Return the (X, Y) coordinate for the center point of the cell that contains the specified text.  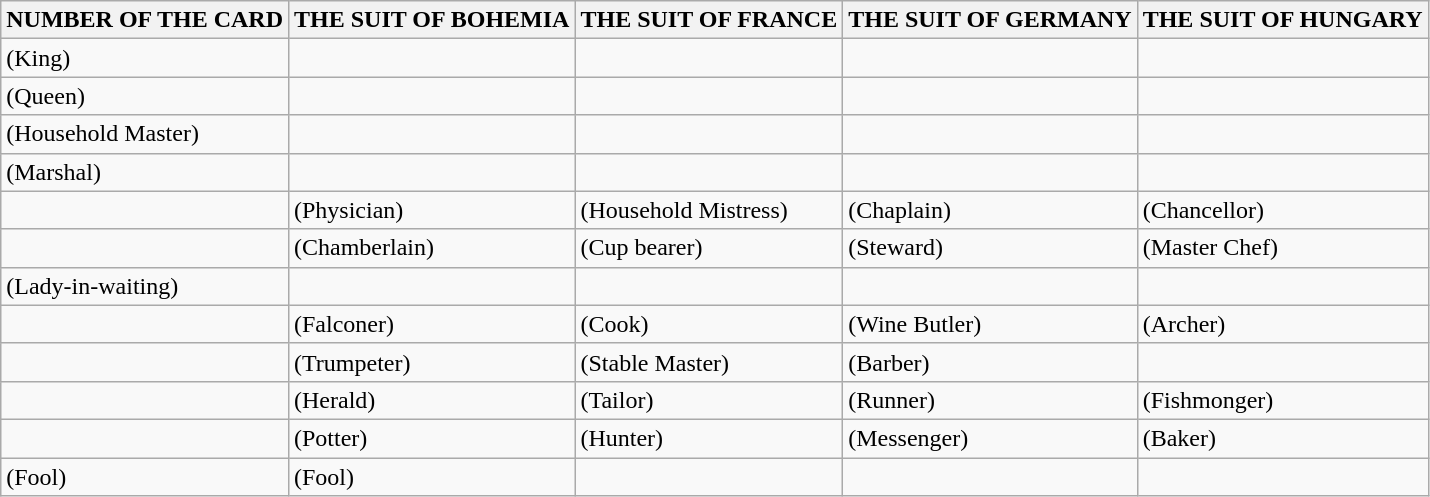
(Herald) (431, 400)
THE SUIT OF HUNGARY (1282, 20)
(Barber) (990, 362)
(Potter) (431, 438)
(Household Master) (145, 134)
(Messenger) (990, 438)
(Falconer) (431, 324)
(Hunter) (709, 438)
THE SUIT OF GERMANY (990, 20)
(Physician) (431, 210)
(Queen) (145, 96)
(Chancellor) (1282, 210)
(Tailor) (709, 400)
(Marshal) (145, 172)
(Household Mistress) (709, 210)
(Steward) (990, 248)
(King) (145, 58)
THE SUIT OF FRANCE (709, 20)
(Chaplain) (990, 210)
(Cook) (709, 324)
(Fishmonger) (1282, 400)
(Master Chef) (1282, 248)
(Stable Master) (709, 362)
THE SUIT OF BOHEMIA (431, 20)
(Trumpeter) (431, 362)
(Lady-in-waiting) (145, 286)
(Baker) (1282, 438)
(Runner) (990, 400)
(Wine Butler) (990, 324)
NUMBER OF THE CARD (145, 20)
(Cup bearer) (709, 248)
(Chamberlain) (431, 248)
(Archer) (1282, 324)
